Return the (x, y) coordinate for the center point of the cell that contains the specified text.  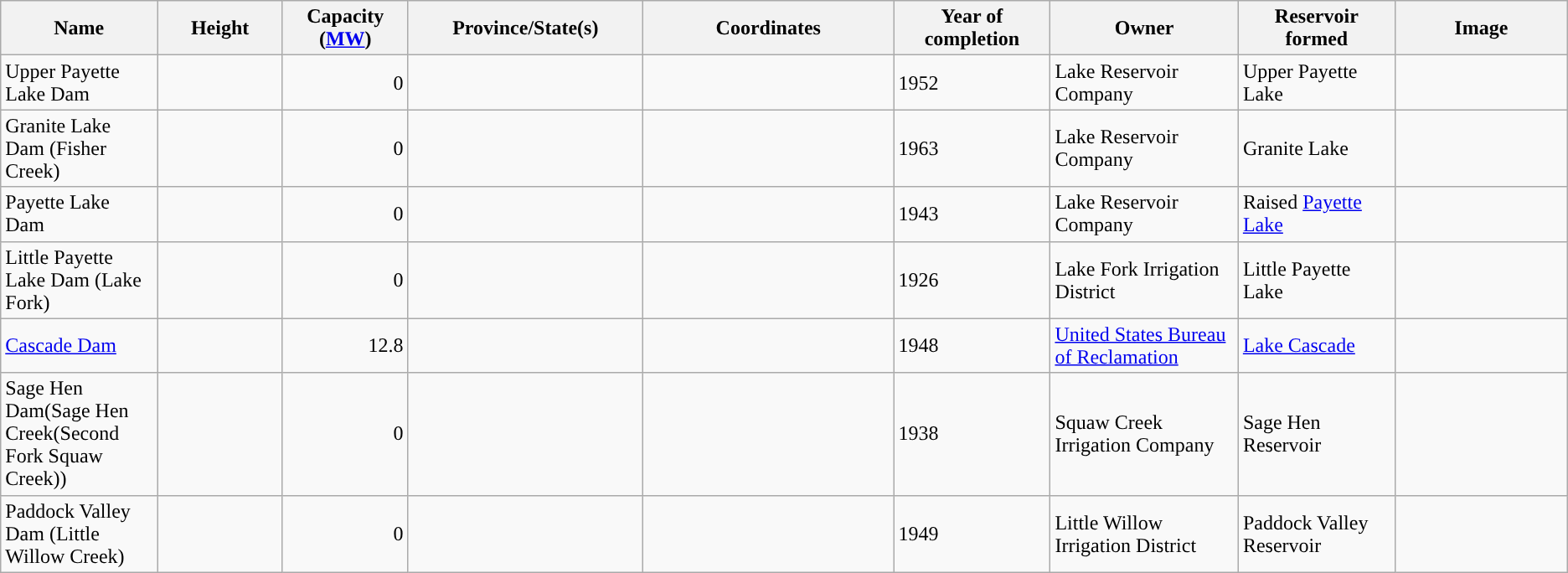
12.8 (345, 345)
Reservoir formed (1317, 28)
Raised Payette Lake (1317, 214)
Payette Lake Dam (79, 214)
Coordinates (769, 28)
Upper Payette Lake (1317, 82)
Paddock Valley Reservoir (1317, 534)
Image (1481, 28)
Owner (1144, 28)
1943 (972, 214)
1949 (972, 534)
Paddock Valley Dam (Little Willow Creek) (79, 534)
Cascade Dam (79, 345)
Capacity (MW) (345, 28)
Upper Payette Lake Dam (79, 82)
Little Payette Lake (1317, 280)
Year of completion (972, 28)
Granite Lake (1317, 148)
Lake Fork Irrigation District (1144, 280)
Squaw Creek Irrigation Company (1144, 434)
1926 (972, 280)
1952 (972, 82)
1963 (972, 148)
Lake Cascade (1317, 345)
Little Willow Irrigation District (1144, 534)
1948 (972, 345)
Name (79, 28)
Little Payette Lake Dam (Lake Fork) (79, 280)
1938 (972, 434)
United States Bureau of Reclamation (1144, 345)
Granite Lake Dam (Fisher Creek) (79, 148)
Height (220, 28)
Sage Hen Reservoir (1317, 434)
Province/State(s) (526, 28)
Sage Hen Dam(Sage Hen Creek(Second Fork Squaw Creek)) (79, 434)
